Return the [x, y] coordinate for the center point of the cell that contains the specified text.  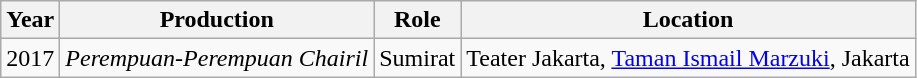
Location [688, 20]
Teater Jakarta, Taman Ismail Marzuki, Jakarta [688, 58]
Perempuan-Perempuan Chairil [217, 58]
Sumirat [418, 58]
2017 [30, 58]
Production [217, 20]
Year [30, 20]
Role [418, 20]
